Extract the [x, y] coordinate from the center of the cell holding the provided text.  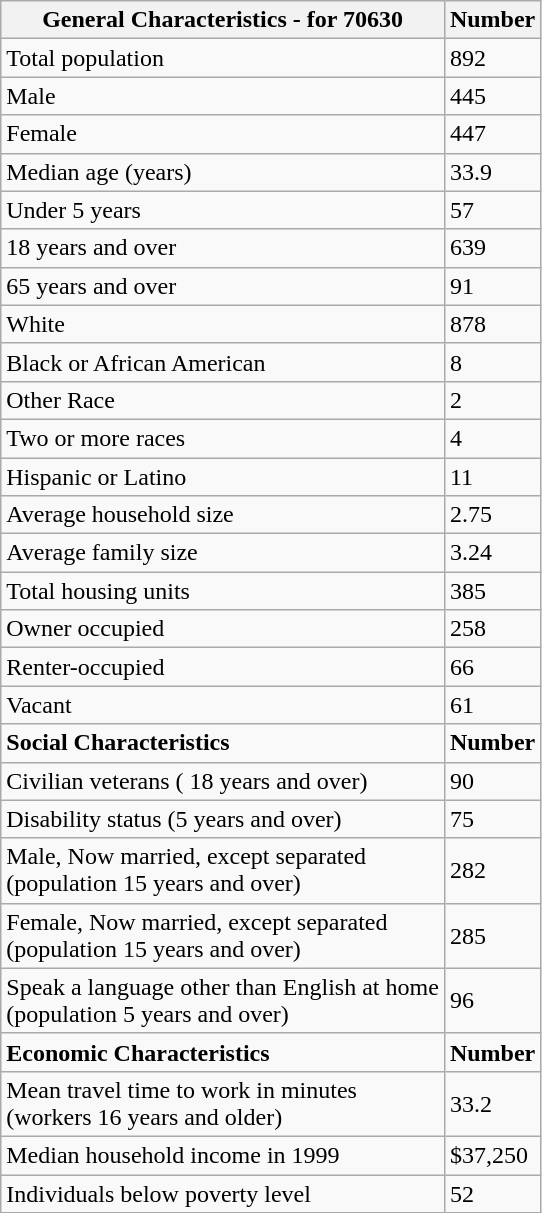
18 years and over [223, 248]
Median household income in 1999 [223, 1155]
90 [492, 781]
Male [223, 96]
Total housing units [223, 591]
Individuals below poverty level [223, 1193]
Social Characteristics [223, 743]
Median age (years) [223, 172]
75 [492, 819]
Owner occupied [223, 629]
33.9 [492, 172]
639 [492, 248]
General Characteristics - for 70630 [223, 20]
2 [492, 400]
66 [492, 667]
White [223, 324]
282 [492, 870]
878 [492, 324]
Two or more races [223, 438]
Female, Now married, except separated(population 15 years and over) [223, 936]
Female [223, 134]
Other Race [223, 400]
Vacant [223, 705]
52 [492, 1193]
Civilian veterans ( 18 years and over) [223, 781]
Speak a language other than English at home(population 5 years and over) [223, 1000]
447 [492, 134]
Total population [223, 58]
96 [492, 1000]
445 [492, 96]
65 years and over [223, 286]
Average family size [223, 553]
Hispanic or Latino [223, 477]
258 [492, 629]
285 [492, 936]
Under 5 years [223, 210]
385 [492, 591]
$37,250 [492, 1155]
892 [492, 58]
2.75 [492, 515]
3.24 [492, 553]
Mean travel time to work in minutes(workers 16 years and older) [223, 1104]
Average household size [223, 515]
Disability status (5 years and over) [223, 819]
4 [492, 438]
57 [492, 210]
Economic Characteristics [223, 1052]
8 [492, 362]
Black or African American [223, 362]
61 [492, 705]
Renter-occupied [223, 667]
Male, Now married, except separated(population 15 years and over) [223, 870]
11 [492, 477]
91 [492, 286]
33.2 [492, 1104]
